Determine the [X, Y] coordinate at the center of the cell enclosing the given text.  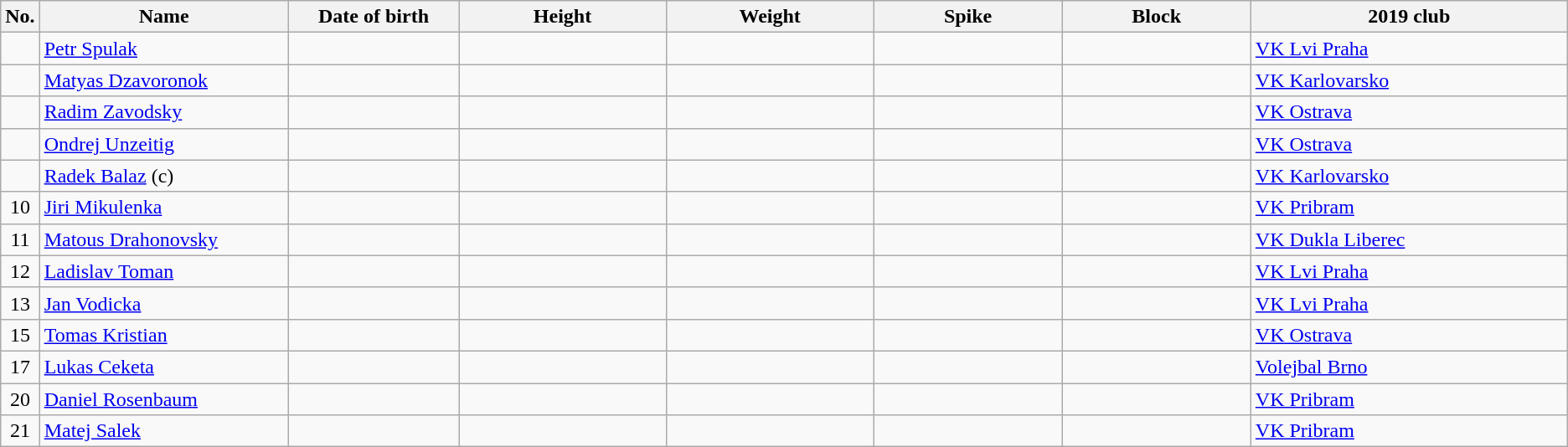
Matous Drahonovsky [164, 239]
Jiri Mikulenka [164, 208]
13 [20, 303]
21 [20, 431]
Volejbal Brno [1409, 367]
20 [20, 399]
Radim Zavodsky [164, 112]
Daniel Rosenbaum [164, 399]
Name [164, 17]
Ondrej Unzeitig [164, 144]
12 [20, 271]
Block [1156, 17]
17 [20, 367]
Tomas Kristian [164, 335]
Radek Balaz (c) [164, 176]
15 [20, 335]
Height [563, 17]
Lukas Ceketa [164, 367]
10 [20, 208]
11 [20, 239]
No. [20, 17]
Matyas Dzavoronok [164, 80]
Spike [968, 17]
Weight [770, 17]
VK Dukla Liberec [1409, 239]
Petr Spulak [164, 49]
Date of birth [374, 17]
Jan Vodicka [164, 303]
Matej Salek [164, 431]
Ladislav Toman [164, 271]
2019 club [1409, 17]
